Return the [X, Y] coordinate for the center point of the cell that contains the specified text.  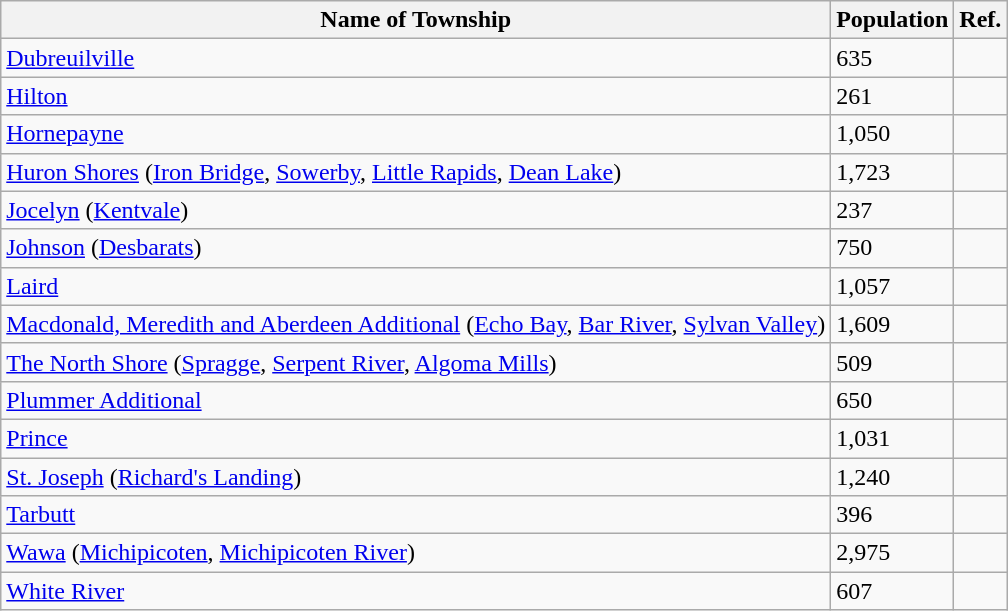
1,723 [892, 172]
1,057 [892, 286]
635 [892, 58]
1,050 [892, 134]
Hilton [416, 96]
Macdonald, Meredith and Aberdeen Additional (Echo Bay, Bar River, Sylvan Valley) [416, 324]
Ref. [980, 20]
396 [892, 515]
650 [892, 400]
Wawa (Michipicoten, Michipicoten River) [416, 553]
2,975 [892, 553]
Prince [416, 438]
1,609 [892, 324]
1,240 [892, 477]
Jocelyn (Kentvale) [416, 210]
261 [892, 96]
Population [892, 20]
Laird [416, 286]
White River [416, 591]
Huron Shores (Iron Bridge, Sowerby, Little Rapids, Dean Lake) [416, 172]
Name of Township [416, 20]
St. Joseph (Richard's Landing) [416, 477]
Tarbutt [416, 515]
237 [892, 210]
750 [892, 248]
607 [892, 591]
Dubreuilville [416, 58]
1,031 [892, 438]
The North Shore (Spragge, Serpent River, Algoma Mills) [416, 362]
Johnson (Desbarats) [416, 248]
Plummer Additional [416, 400]
509 [892, 362]
Hornepayne [416, 134]
